Detect which cell encompasses the target text, then output its (X, Y) center coordinate. 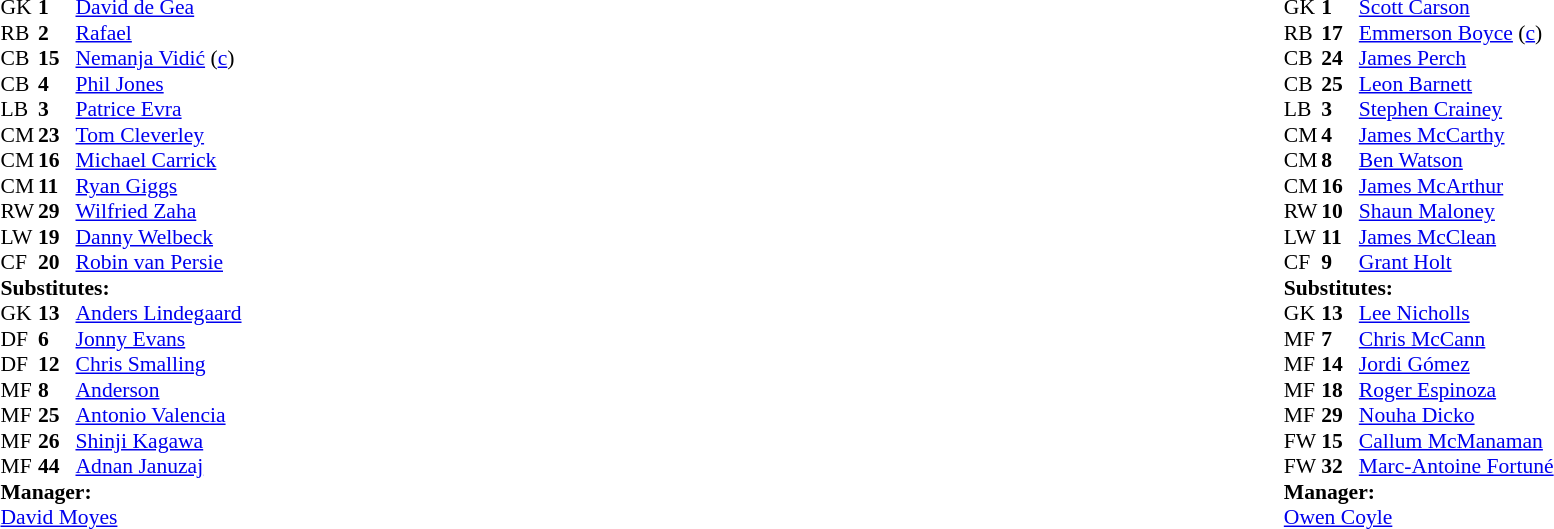
12 (57, 365)
Robin van Persie (159, 263)
17 (1340, 33)
6 (57, 339)
Marc-Antoine Fortuné (1456, 467)
14 (1340, 365)
James McCarthy (1456, 135)
Ryan Giggs (159, 186)
Callum McManaman (1456, 441)
James Perch (1456, 59)
Roger Espinoza (1456, 390)
Antonio Valencia (159, 415)
Danny Welbeck (159, 237)
10 (1340, 211)
Nemanja Vidić (c) (159, 59)
32 (1340, 467)
Patrice Evra (159, 109)
Lee Nicholls (1456, 313)
Nouha Dicko (1456, 415)
19 (57, 237)
9 (1340, 263)
Anderson (159, 390)
Rafael (159, 33)
Stephen Crainey (1456, 109)
Wilfried Zaha (159, 211)
Shaun Maloney (1456, 211)
2 (57, 33)
Anders Lindegaard (159, 313)
24 (1340, 59)
Jonny Evans (159, 339)
20 (57, 263)
James McArthur (1456, 186)
26 (57, 441)
Phil Jones (159, 84)
Shinji Kagawa (159, 441)
Ben Watson (1456, 161)
Chris Smalling (159, 365)
Chris McCann (1456, 339)
7 (1340, 339)
Emmerson Boyce (c) (1456, 33)
Adnan Januzaj (159, 467)
18 (1340, 390)
Michael Carrick (159, 161)
Leon Barnett (1456, 84)
James McClean (1456, 237)
44 (57, 467)
Grant Holt (1456, 263)
Tom Cleverley (159, 135)
23 (57, 135)
Jordi Gómez (1456, 365)
